Determine the [X, Y] coordinate at the center of the cell enclosing the given text.  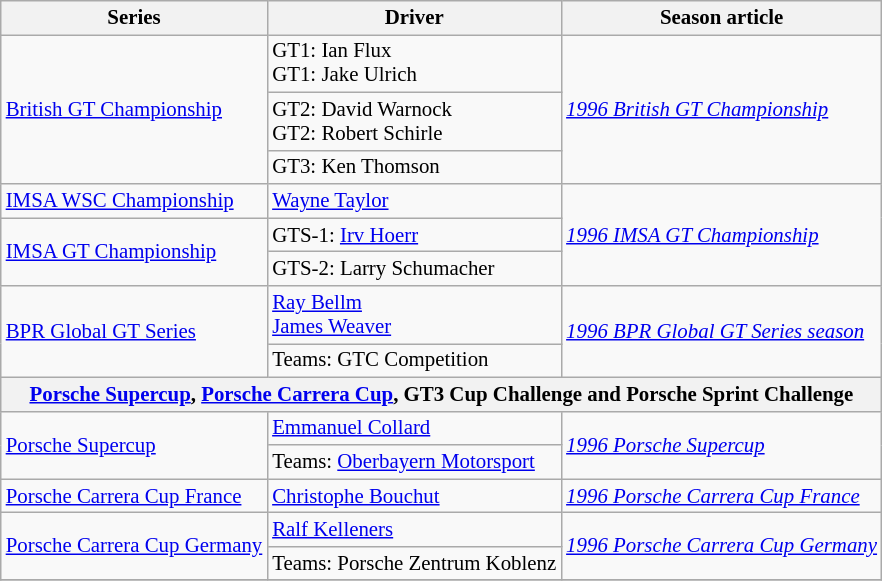
1996 BPR Global GT Series season [722, 332]
GT1: Ian FluxGT1: Jake Ulrich [414, 63]
IMSA WSC Championship [134, 201]
1996 Porsche Carrera Cup Germany [722, 547]
Porsche Supercup [134, 445]
Ray Bellm James Weaver [414, 315]
Season article [722, 18]
Christophe Bouchut [414, 496]
GT3: Ken Thomson [414, 167]
Porsche Carrera Cup France [134, 496]
1996 Porsche Supercup [722, 445]
IMSA GT Championship [134, 252]
Porsche Carrera Cup Germany [134, 547]
Driver [414, 18]
GTS-2: Larry Schumacher [414, 269]
Emmanuel Collard [414, 428]
Teams: Porsche Zentrum Koblenz [414, 563]
GT2: David WarnockGT2: Robert Schirle [414, 121]
1996 IMSA GT Championship [722, 235]
Ralf Kelleners [414, 530]
GTS-1: Irv Hoerr [414, 235]
1996 Porsche Carrera Cup France [722, 496]
Teams: GTC Competition [414, 360]
Series [134, 18]
Teams: Oberbayern Motorsport [414, 462]
Wayne Taylor [414, 201]
BPR Global GT Series [134, 332]
British GT Championship [134, 109]
1996 British GT Championship [722, 109]
Porsche Supercup, Porsche Carrera Cup, GT3 Cup Challenge and Porsche Sprint Challenge [442, 394]
